For the text-containing cell, return its midpoint in (x, y) coordinate format. 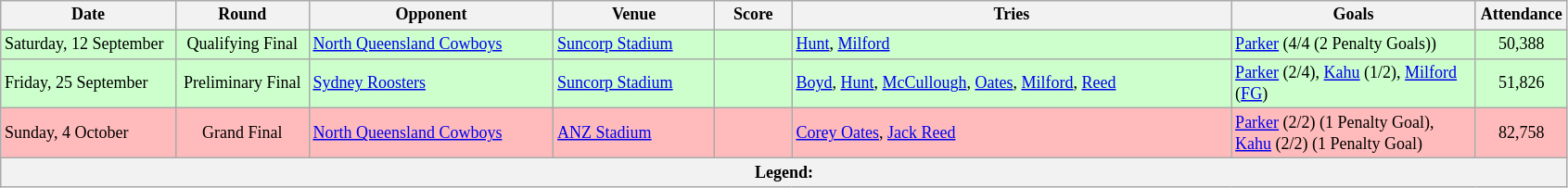
Grand Final (242, 133)
82,758 (1521, 133)
Legend: (784, 172)
Date (89, 15)
Parker (2/2) (1 Penalty Goal), Kahu (2/2) (1 Penalty Goal) (1354, 133)
Attendance (1521, 15)
Opponent (431, 15)
Score (753, 15)
Parker (2/4), Kahu (1/2), Milford (FG) (1354, 83)
Preliminary Final (242, 83)
50,388 (1521, 44)
Tries (1012, 15)
ANZ Stadium (634, 133)
Qualifying Final (242, 44)
Saturday, 12 September (89, 44)
Round (242, 15)
Corey Oates, Jack Reed (1012, 133)
Sunday, 4 October (89, 133)
Parker (4/4 (2 Penalty Goals)) (1354, 44)
Venue (634, 15)
51,826 (1521, 83)
Hunt, Milford (1012, 44)
Goals (1354, 15)
Sydney Roosters (431, 83)
Boyd, Hunt, McCullough, Oates, Milford, Reed (1012, 83)
Friday, 25 September (89, 83)
